Extract the [x, y] coordinate from the center of the cell holding the provided text.  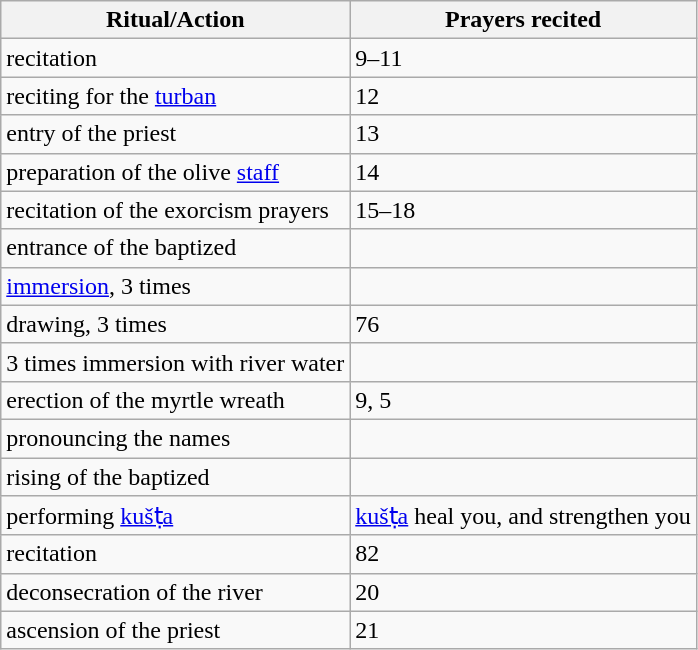
pronouncing the names [176, 438]
preparation of the olive staff [176, 172]
entry of the priest [176, 134]
82 [524, 554]
14 [524, 172]
ascension of the priest [176, 630]
deconsecration of the river [176, 592]
erection of the myrtle wreath [176, 400]
recitation of the exorcism prayers [176, 210]
entrance of the baptized [176, 248]
rising of the baptized [176, 477]
3 times immersion with river water [176, 362]
9, 5 [524, 400]
15–18 [524, 210]
kušṭa heal you, and strengthen you [524, 516]
drawing, 3 times [176, 324]
Prayers recited [524, 20]
21 [524, 630]
Ritual/Action [176, 20]
12 [524, 96]
13 [524, 134]
performing kušṭa [176, 516]
immersion, 3 times [176, 286]
reciting for the turban [176, 96]
76 [524, 324]
9–11 [524, 58]
20 [524, 592]
